Return the (x, y) coordinate for the center point of the cell that contains the specified text.  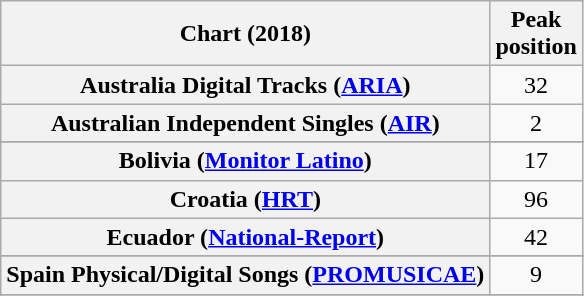
Ecuador (National-Report) (246, 237)
Croatia (HRT) (246, 199)
Spain Physical/Digital Songs (PROMUSICAE) (246, 275)
42 (536, 237)
9 (536, 275)
Australia Digital Tracks (ARIA) (246, 85)
2 (536, 123)
96 (536, 199)
Chart (2018) (246, 34)
Peak position (536, 34)
32 (536, 85)
Australian Independent Singles (AIR) (246, 123)
17 (536, 161)
Bolivia (Monitor Latino) (246, 161)
